Locate the cell with the specified text and output its [X, Y] center coordinate. 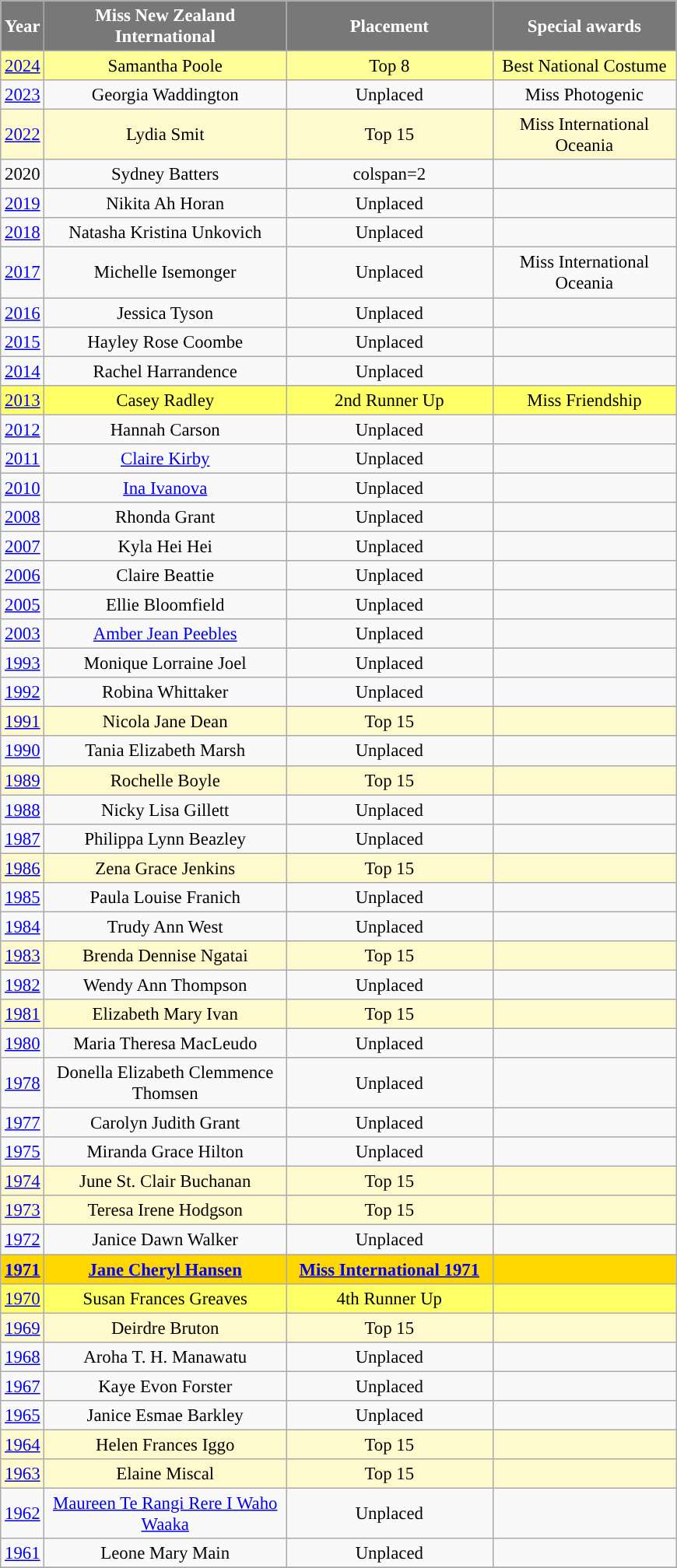
2015 [23, 341]
Ina Ivanova [165, 488]
Miranda Grace Hilton [165, 1152]
Philippa Lynn Beazley [165, 838]
2016 [23, 313]
1984 [23, 926]
Rachel Harrandence [165, 371]
Claire Beattie [165, 576]
Aroha T. H. Manawatu [165, 1356]
Ellie Bloomfield [165, 605]
Monique Lorraine Joel [165, 663]
2010 [23, 488]
1990 [23, 751]
2024 [23, 66]
Carolyn Judith Grant [165, 1123]
colspan=2 [390, 174]
Casey Radley [165, 400]
Best National Costume [584, 66]
1993 [23, 663]
2nd Runner Up [390, 400]
1975 [23, 1152]
Susan Frances Greaves [165, 1298]
2011 [23, 459]
Sydney Batters [165, 174]
Elizabeth Mary Ivan [165, 1014]
Miss International 1971 [390, 1269]
2022 [23, 135]
Brenda Dennise Ngatai [165, 956]
1982 [23, 985]
Miss Photogenic [584, 95]
Deirdre Bruton [165, 1328]
1989 [23, 780]
Rhonda Grant [165, 517]
Year [23, 26]
1985 [23, 898]
Janice Dawn Walker [165, 1240]
Nicky Lisa Gillett [165, 810]
Janice Esmae Barkley [165, 1416]
1971 [23, 1269]
1987 [23, 838]
4th Runner Up [390, 1298]
Tania Elizabeth Marsh [165, 751]
Top 8 [390, 66]
2007 [23, 546]
Miss New Zealand International [165, 26]
1970 [23, 1298]
Maria Theresa MacLeudo [165, 1044]
Hayley Rose Coombe [165, 341]
1986 [23, 868]
Trudy Ann West [165, 926]
Jane Cheryl Hansen [165, 1269]
Nicola Jane Dean [165, 722]
Elaine Miscal [165, 1474]
1980 [23, 1044]
1974 [23, 1181]
Miss Friendship [584, 400]
1991 [23, 722]
1972 [23, 1240]
1973 [23, 1211]
2020 [23, 174]
Wendy Ann Thompson [165, 985]
2005 [23, 605]
2003 [23, 634]
Special awards [584, 26]
1964 [23, 1444]
2006 [23, 576]
Georgia Waddington [165, 95]
Helen Frances Iggo [165, 1444]
1965 [23, 1416]
Kyla Hei Hei [165, 546]
Amber Jean Peebles [165, 634]
Maureen Te Rangi Rere I Waho Waaka [165, 1514]
Rochelle Boyle [165, 780]
2017 [23, 272]
1978 [23, 1083]
Teresa Irene Hodgson [165, 1211]
2023 [23, 95]
Natasha Kristina Unkovich [165, 233]
Placement [390, 26]
1967 [23, 1386]
Michelle Isemonger [165, 272]
2013 [23, 400]
June St. Clair Buchanan [165, 1181]
1968 [23, 1356]
2014 [23, 371]
2019 [23, 204]
2012 [23, 429]
1961 [23, 1553]
Hannah Carson [165, 429]
Leone Mary Main [165, 1553]
Kaye Evon Forster [165, 1386]
2018 [23, 233]
1983 [23, 956]
Lydia Smit [165, 135]
1981 [23, 1014]
1988 [23, 810]
1977 [23, 1123]
Jessica Tyson [165, 313]
Samantha Poole [165, 66]
Donella Elizabeth Clemmence Thomsen [165, 1083]
Robina Whittaker [165, 692]
1969 [23, 1328]
1962 [23, 1514]
1992 [23, 692]
Zena Grace Jenkins [165, 868]
Claire Kirby [165, 459]
1963 [23, 1474]
Nikita Ah Horan [165, 204]
Paula Louise Franich [165, 898]
2008 [23, 517]
